From the cell containing the given text, extract its center point as [X, Y] coordinate. 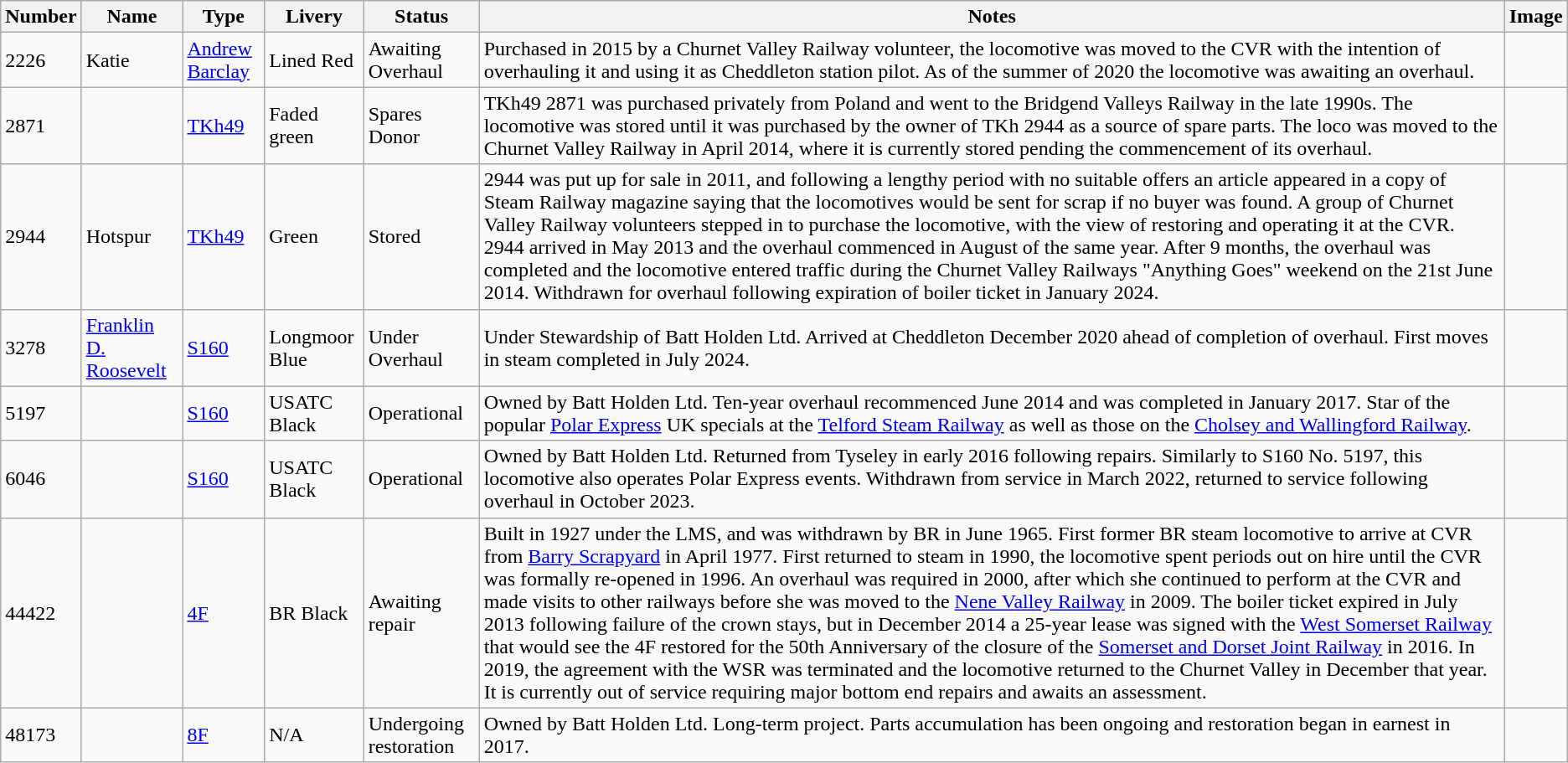
Status [421, 17]
N/A [314, 735]
Awaiting Overhaul [421, 60]
Number [41, 17]
Hotspur [132, 236]
Type [224, 17]
Lined Red [314, 60]
Notes [992, 17]
44422 [41, 613]
48173 [41, 735]
Andrew Barclay [224, 60]
5197 [41, 414]
3278 [41, 348]
Image [1536, 17]
Spares Donor [421, 126]
Green [314, 236]
2944 [41, 236]
4F [224, 613]
Name [132, 17]
Stored [421, 236]
Faded green [314, 126]
Under Overhaul [421, 348]
BR Black [314, 613]
Livery [314, 17]
8F [224, 735]
Awaiting repair [421, 613]
Franklin D. Roosevelt [132, 348]
Owned by Batt Holden Ltd. Long-term project. Parts accumulation has been ongoing and restoration began in earnest in 2017. [992, 735]
2871 [41, 126]
Undergoing restoration [421, 735]
2226 [41, 60]
Katie [132, 60]
6046 [41, 479]
Longmoor Blue [314, 348]
